Return the (x, y) coordinate for the center point of the cell that contains the specified text.  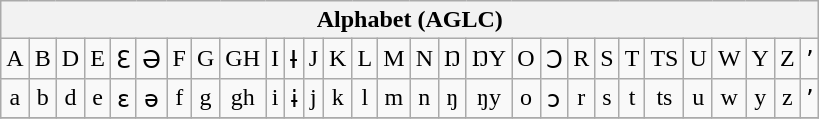
E (98, 59)
u (698, 98)
I (276, 59)
J (313, 59)
L (365, 59)
Ŋ (453, 59)
ŊY (488, 59)
W (729, 59)
n (424, 98)
GH (243, 59)
f (179, 98)
i (276, 98)
gh (243, 98)
m (394, 98)
y (760, 98)
K (338, 59)
e (98, 98)
z (787, 98)
w (729, 98)
t (632, 98)
Ə (152, 59)
k (338, 98)
d (70, 98)
j (313, 98)
b (42, 98)
Y (760, 59)
ɨ (294, 98)
ŋy (488, 98)
O (526, 59)
U (698, 59)
F (179, 59)
ɔ (554, 98)
A (15, 59)
o (526, 98)
a (15, 98)
Alphabet (AGLC) (410, 20)
ə (152, 98)
Ɛ (123, 59)
ts (664, 98)
g (205, 98)
l (365, 98)
Ɨ (294, 59)
B (42, 59)
D (70, 59)
Z (787, 59)
S (607, 59)
ɛ (123, 98)
R (582, 59)
G (205, 59)
Ɔ (554, 59)
N (424, 59)
r (582, 98)
M (394, 59)
TS (664, 59)
ŋ (453, 98)
T (632, 59)
s (607, 98)
